Scan for the cell matching the given text and deliver its [X, Y] coordinate at center. 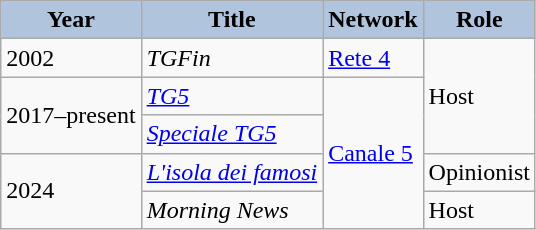
Canale 5 [373, 153]
TGFin [232, 58]
Rete 4 [373, 58]
Year [71, 20]
2017–present [71, 115]
2002 [71, 58]
Role [479, 20]
Network [373, 20]
Title [232, 20]
TG5 [232, 96]
Speciale TG5 [232, 134]
2024 [71, 191]
Opinionist [479, 172]
Morning News [232, 210]
L'isola dei famosi [232, 172]
